Scan for the cell matching the given text and deliver its (X, Y) coordinate at center. 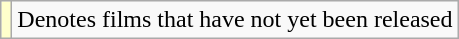
Denotes films that have not yet been released (235, 20)
